Determine the (X, Y) coordinate at the center of the cell enclosing the given text.  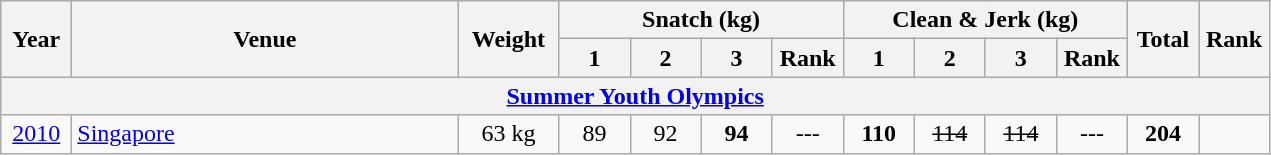
94 (736, 134)
204 (1162, 134)
Venue (265, 39)
63 kg (508, 134)
Singapore (265, 134)
89 (594, 134)
Weight (508, 39)
2010 (36, 134)
Summer Youth Olympics (636, 96)
Snatch (kg) (701, 20)
110 (878, 134)
Year (36, 39)
92 (666, 134)
Total (1162, 39)
Clean & Jerk (kg) (985, 20)
